Extract the [X, Y] coordinate from the center of the cell holding the provided text.  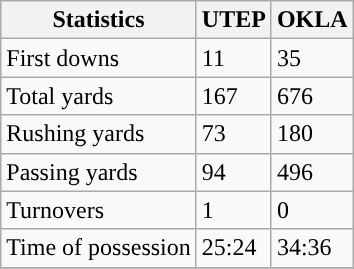
73 [234, 134]
Passing yards [99, 172]
Statistics [99, 20]
1 [234, 210]
34:36 [312, 248]
496 [312, 172]
UTEP [234, 20]
0 [312, 210]
25:24 [234, 248]
35 [312, 58]
OKLA [312, 20]
Turnovers [99, 210]
Rushing yards [99, 134]
First downs [99, 58]
Time of possession [99, 248]
167 [234, 96]
11 [234, 58]
676 [312, 96]
Total yards [99, 96]
94 [234, 172]
180 [312, 134]
